Identify which cell holds the provided text, then report its (X, Y) central coordinate. 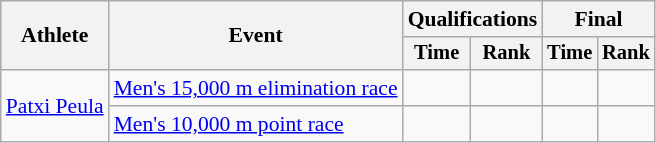
Qualifications (473, 19)
Men's 15,000 m elimination race (256, 88)
Men's 10,000 m point race (256, 124)
Event (256, 36)
Patxi Peula (55, 106)
Final (598, 19)
Athlete (55, 36)
